Identify which cell holds the provided text, then report its [x, y] central coordinate. 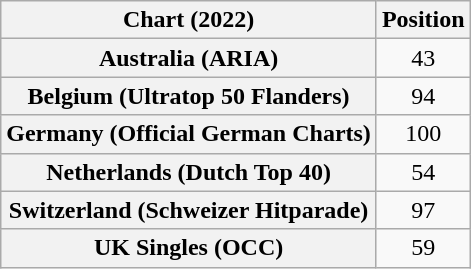
100 [423, 134]
54 [423, 172]
97 [423, 210]
43 [423, 58]
Position [423, 20]
Germany (Official German Charts) [189, 134]
UK Singles (OCC) [189, 248]
94 [423, 96]
Netherlands (Dutch Top 40) [189, 172]
Switzerland (Schweizer Hitparade) [189, 210]
Belgium (Ultratop 50 Flanders) [189, 96]
Australia (ARIA) [189, 58]
Chart (2022) [189, 20]
59 [423, 248]
